Output the [x, y] coordinate of the center of the cell containing the given text.  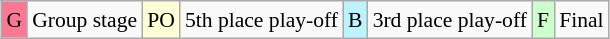
B [356, 20]
3rd place play-off [450, 20]
G [14, 20]
PO [161, 20]
F [543, 20]
5th place play-off [262, 20]
Group stage [84, 20]
Final [582, 20]
